Identify which cell holds the provided text, then report its [X, Y] central coordinate. 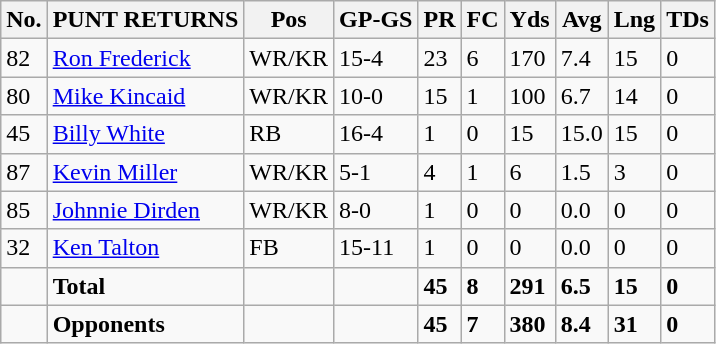
PR [440, 20]
6.7 [582, 96]
100 [530, 96]
Ken Talton [146, 248]
7.4 [582, 58]
RB [289, 134]
3 [634, 172]
16-4 [376, 134]
8.4 [582, 324]
15-11 [376, 248]
Yds [530, 20]
15-4 [376, 58]
80 [24, 96]
1.5 [582, 172]
10-0 [376, 96]
6.5 [582, 286]
Opponents [146, 324]
4 [440, 172]
Johnnie Dirden [146, 210]
291 [530, 286]
23 [440, 58]
No. [24, 20]
170 [530, 58]
PUNT RETURNS [146, 20]
8-0 [376, 210]
Lng [634, 20]
TDs [688, 20]
Avg [582, 20]
85 [24, 210]
82 [24, 58]
8 [482, 286]
87 [24, 172]
380 [530, 324]
Pos [289, 20]
32 [24, 248]
7 [482, 324]
FC [482, 20]
GP-GS [376, 20]
Ron Frederick [146, 58]
15.0 [582, 134]
FB [289, 248]
Total [146, 286]
Mike Kincaid [146, 96]
Kevin Miller [146, 172]
5-1 [376, 172]
14 [634, 96]
Billy White [146, 134]
31 [634, 324]
